Return the (X, Y) coordinate for the center point of the cell that contains the specified text.  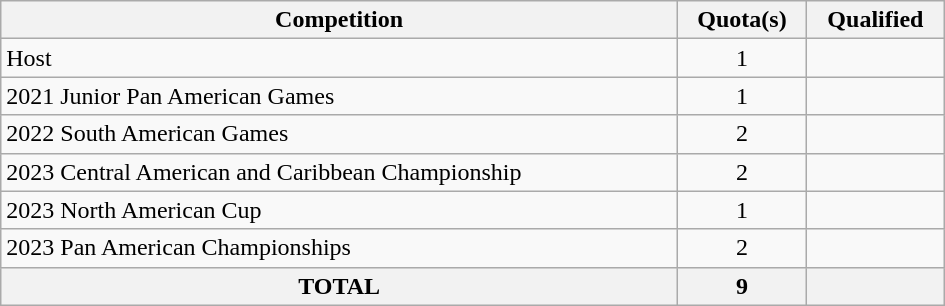
2023 Central American and Caribbean Championship (340, 172)
9 (742, 286)
2023 North American Cup (340, 210)
Competition (340, 20)
2022 South American Games (340, 134)
Qualified (876, 20)
2021 Junior Pan American Games (340, 96)
2023 Pan American Championships (340, 248)
Quota(s) (742, 20)
Host (340, 58)
TOTAL (340, 286)
